Capture the cell that displays the provided text and extract its (X, Y) central coordinate. 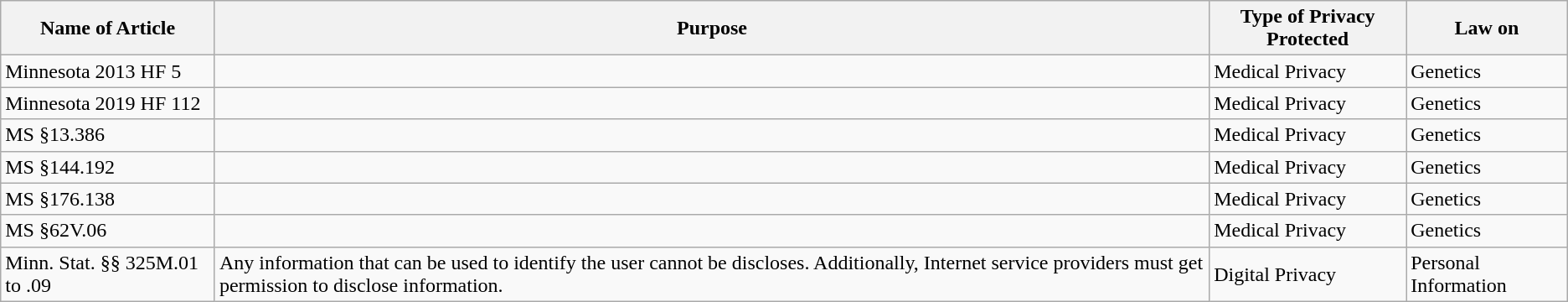
MS §144.192 (108, 167)
Minnesota 2019 HF 112 (108, 103)
Minnesota 2013 HF 5 (108, 71)
Minn. Stat. §§ 325M.01 to .09 (108, 273)
MS §62V.06 (108, 231)
MS §13.386 (108, 135)
Purpose (712, 29)
Digital Privacy (1308, 273)
MS §176.138 (108, 199)
Personal Information (1488, 273)
Type of Privacy Protected (1308, 29)
Name of Article (108, 29)
Law on (1488, 29)
